Return [x, y] of the center of cell containing provided text 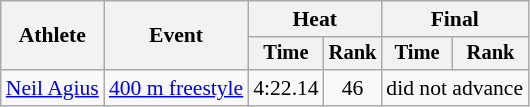
Heat [314, 19]
Final [454, 19]
400 m freestyle [176, 88]
4:22.14 [286, 88]
46 [353, 88]
did not advance [454, 88]
Event [176, 36]
Neil Agius [52, 88]
Athlete [52, 36]
